Identify which cell holds the provided text, then report its [X, Y] central coordinate. 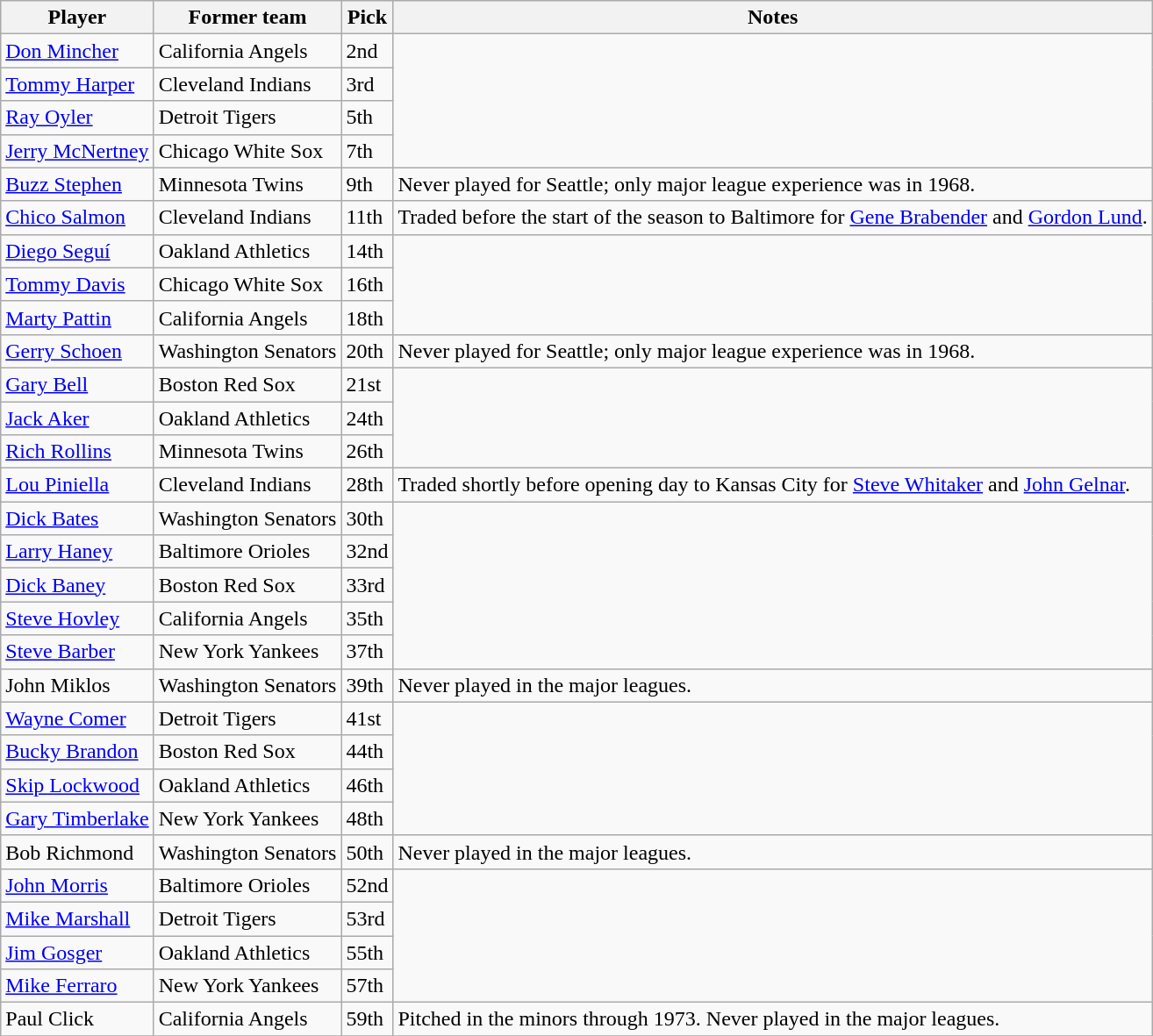
Steve Hovley [77, 618]
Gary Bell [77, 384]
Former team [247, 18]
Lou Piniella [77, 485]
Marty Pattin [77, 318]
Skip Lockwood [77, 785]
30th [367, 518]
Wayne Comer [77, 718]
28th [367, 485]
48th [367, 818]
Diego Seguí [77, 251]
Notes [772, 18]
Traded before the start of the season to Baltimore for Gene Brabender and Gordon Lund. [772, 218]
55th [367, 952]
Paul Click [77, 1019]
Dick Bates [77, 518]
Ray Oyler [77, 118]
16th [367, 284]
Gary Timberlake [77, 818]
Rich Rollins [77, 452]
20th [367, 351]
44th [367, 752]
14th [367, 251]
John Morris [77, 885]
Chico Salmon [77, 218]
37th [367, 652]
Gerry Schoen [77, 351]
Pitched in the minors through 1973. Never played in the major leagues. [772, 1019]
Dick Baney [77, 585]
9th [367, 184]
7th [367, 151]
Pick [367, 18]
5th [367, 118]
Jerry McNertney [77, 151]
Bob Richmond [77, 852]
24th [367, 418]
Buzz Stephen [77, 184]
57th [367, 986]
Player [77, 18]
Jim Gosger [77, 952]
Mike Marshall [77, 918]
Steve Barber [77, 652]
52nd [367, 885]
Mike Ferraro [77, 986]
59th [367, 1019]
50th [367, 852]
26th [367, 452]
John Miklos [77, 685]
Jack Aker [77, 418]
Traded shortly before opening day to Kansas City for Steve Whitaker and John Gelnar. [772, 485]
32nd [367, 552]
39th [367, 685]
Don Mincher [77, 51]
46th [367, 785]
Larry Haney [77, 552]
3rd [367, 84]
33rd [367, 585]
21st [367, 384]
2nd [367, 51]
Bucky Brandon [77, 752]
11th [367, 218]
35th [367, 618]
Tommy Davis [77, 284]
41st [367, 718]
18th [367, 318]
53rd [367, 918]
Tommy Harper [77, 84]
